Scan for the cell matching the given text and deliver its [x, y] coordinate at center. 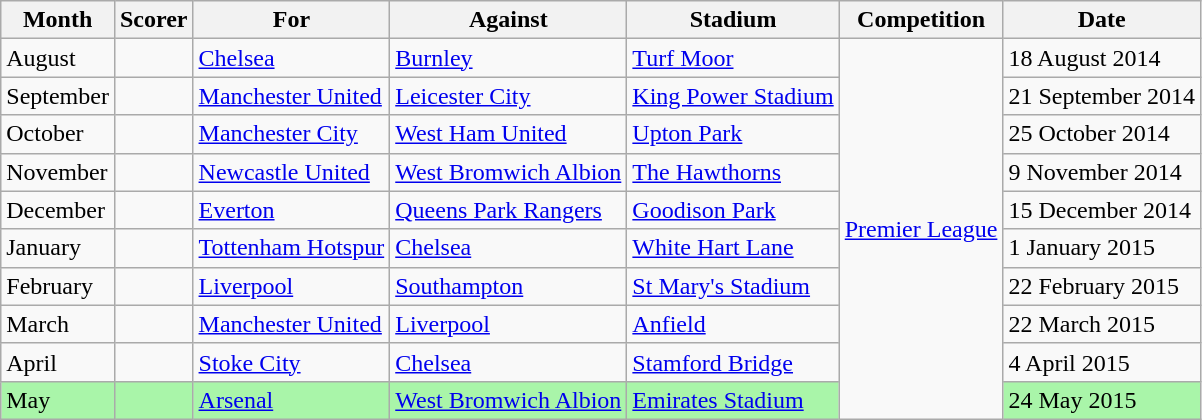
October [58, 134]
April [58, 362]
Goodison Park [733, 210]
May [58, 400]
West Ham United [508, 134]
For [292, 20]
15 December 2014 [1102, 210]
The Hawthorns [733, 172]
November [58, 172]
Everton [292, 210]
Tottenham Hotspur [292, 248]
Manchester City [292, 134]
Date [1102, 20]
January [58, 248]
Queens Park Rangers [508, 210]
Scorer [154, 20]
Stadium [733, 20]
September [58, 96]
21 September 2014 [1102, 96]
9 November 2014 [1102, 172]
Burnley [508, 58]
1 January 2015 [1102, 248]
March [58, 324]
Premier League [921, 230]
St Mary's Stadium [733, 286]
Stoke City [292, 362]
King Power Stadium [733, 96]
Turf Moor [733, 58]
18 August 2014 [1102, 58]
February [58, 286]
4 April 2015 [1102, 362]
Competition [921, 20]
Arsenal [292, 400]
Anfield [733, 324]
White Hart Lane [733, 248]
Emirates Stadium [733, 400]
Newcastle United [292, 172]
22 March 2015 [1102, 324]
24 May 2015 [1102, 400]
Southampton [508, 286]
Leicester City [508, 96]
25 October 2014 [1102, 134]
22 February 2015 [1102, 286]
Stamford Bridge [733, 362]
Against [508, 20]
August [58, 58]
December [58, 210]
Upton Park [733, 134]
Month [58, 20]
